Search for the cell housing the specified text and yield its (X, Y) center coordinate. 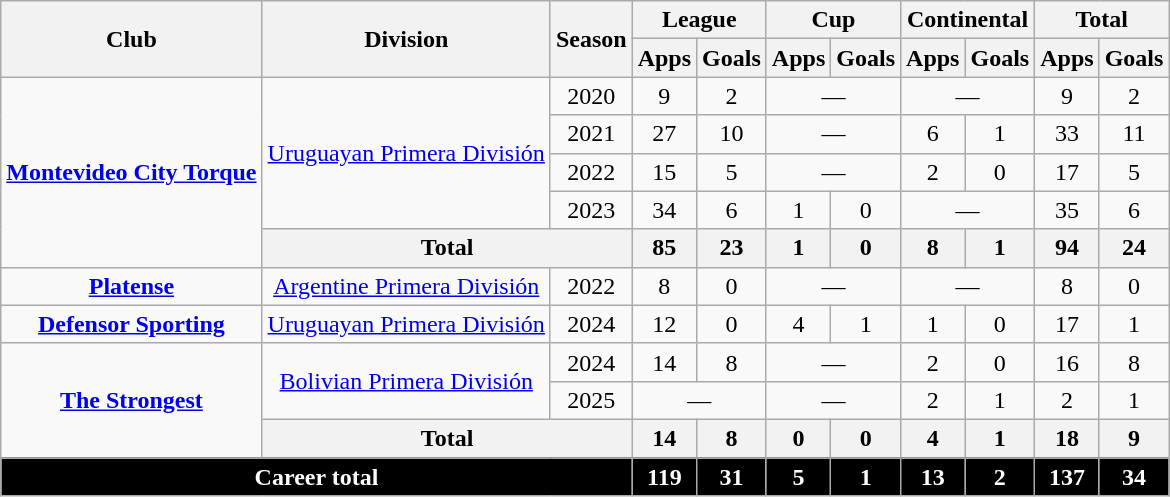
Platense (132, 286)
35 (1067, 210)
15 (664, 172)
24 (1134, 248)
31 (732, 477)
119 (664, 477)
Division (406, 39)
2020 (591, 96)
Continental (968, 20)
Defensor Sporting (132, 324)
27 (664, 134)
The Strongest (132, 400)
Bolivian Primera División (406, 381)
2023 (591, 210)
16 (1067, 362)
137 (1067, 477)
2021 (591, 134)
Montevideo City Torque (132, 172)
23 (732, 248)
2025 (591, 400)
12 (664, 324)
94 (1067, 248)
85 (664, 248)
Cup (833, 20)
18 (1067, 438)
10 (732, 134)
Season (591, 39)
Career total (316, 477)
33 (1067, 134)
Club (132, 39)
Argentine Primera División (406, 286)
11 (1134, 134)
League (699, 20)
13 (933, 477)
